Return [X, Y] of the center of cell containing provided text 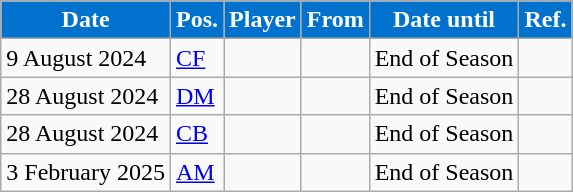
Date [86, 20]
CB [196, 134]
3 February 2025 [86, 172]
Pos. [196, 20]
From [335, 20]
DM [196, 96]
Player [263, 20]
9 August 2024 [86, 58]
Date until [444, 20]
AM [196, 172]
Ref. [546, 20]
CF [196, 58]
